From the cell containing the given text, extract its center point as [X, Y] coordinate. 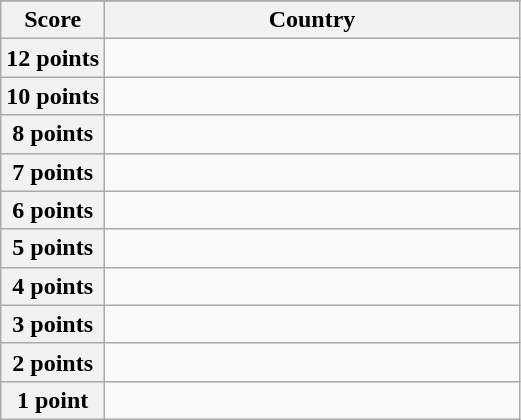
2 points [53, 362]
12 points [53, 58]
Country [312, 20]
6 points [53, 210]
1 point [53, 400]
3 points [53, 324]
4 points [53, 286]
7 points [53, 172]
10 points [53, 96]
5 points [53, 248]
Score [53, 20]
8 points [53, 134]
